Search for the cell housing the specified text and yield its (X, Y) center coordinate. 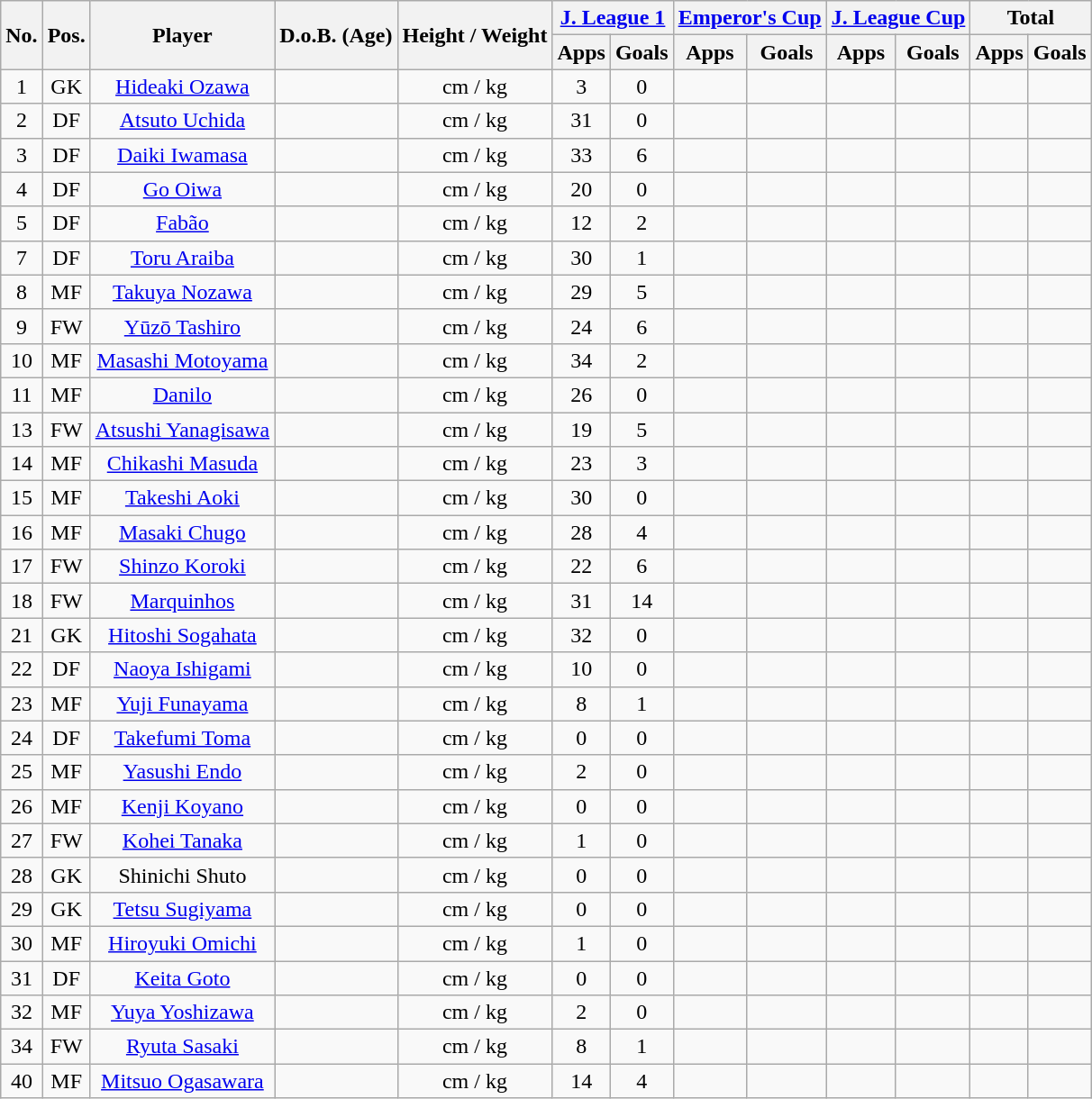
Yuji Funayama (182, 704)
27 (22, 840)
Yūzō Tashiro (182, 326)
Total (1031, 18)
16 (22, 532)
Masaki Chugo (182, 532)
19 (581, 430)
Emperor's Cup (750, 18)
Shinzo Koroki (182, 567)
Danilo (182, 395)
Atsushi Yanagisawa (182, 430)
Fabão (182, 223)
Marquinhos (182, 601)
No. (22, 35)
Ryuta Sasaki (182, 1047)
Shinichi Shuto (182, 875)
Chikashi Masuda (182, 464)
Player (182, 35)
15 (22, 498)
Masashi Motoyama (182, 360)
J. League Cup (898, 18)
Kohei Tanaka (182, 840)
13 (22, 430)
11 (22, 395)
Height / Weight (475, 35)
Mitsuo Ogasawara (182, 1081)
12 (581, 223)
Keita Goto (182, 977)
Takuya Nozawa (182, 292)
Daiki Iwamasa (182, 155)
Atsuto Uchida (182, 121)
20 (581, 189)
33 (581, 155)
Go Oiwa (182, 189)
40 (22, 1081)
7 (22, 258)
Naoya Ishigami (182, 669)
Kenji Koyano (182, 806)
Hiroyuki Omichi (182, 943)
Takefumi Toma (182, 738)
D.o.B. (Age) (336, 35)
Yuya Yoshizawa (182, 1013)
21 (22, 635)
Yasushi Endo (182, 772)
18 (22, 601)
Takeshi Aoki (182, 498)
25 (22, 772)
Toru Araiba (182, 258)
17 (22, 567)
J. League 1 (613, 18)
9 (22, 326)
Hitoshi Sogahata (182, 635)
Pos. (67, 35)
Hideaki Ozawa (182, 86)
Tetsu Sugiyama (182, 909)
